From the cell containing the given text, extract its center point as (x, y) coordinate. 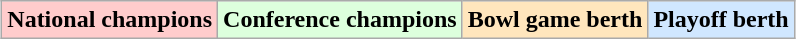
Playoff berth (721, 20)
National champions (110, 20)
Conference champions (340, 20)
Bowl game berth (555, 20)
